Output the [X, Y] coordinate of the center of the cell containing the given text.  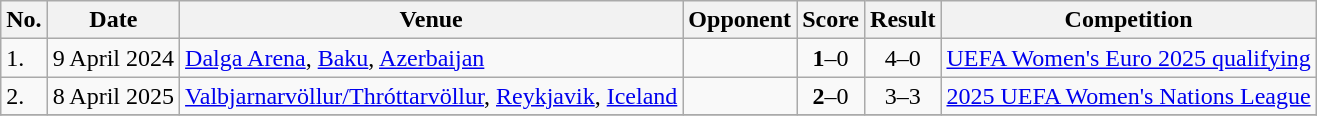
8 April 2025 [113, 96]
2–0 [831, 96]
Venue [432, 20]
2025 UEFA Women's Nations League [1128, 96]
Result [903, 20]
Competition [1128, 20]
Opponent [740, 20]
Date [113, 20]
No. [24, 20]
UEFA Women's Euro 2025 qualifying [1128, 58]
Score [831, 20]
3–3 [903, 96]
Valbjarnarvöllur/Thróttarvöllur, Reykjavik, Iceland [432, 96]
1. [24, 58]
4–0 [903, 58]
1–0 [831, 58]
9 April 2024 [113, 58]
2. [24, 96]
Dalga Arena, Baku, Azerbaijan [432, 58]
